Identify which cell holds the provided text, then report its [X, Y] central coordinate. 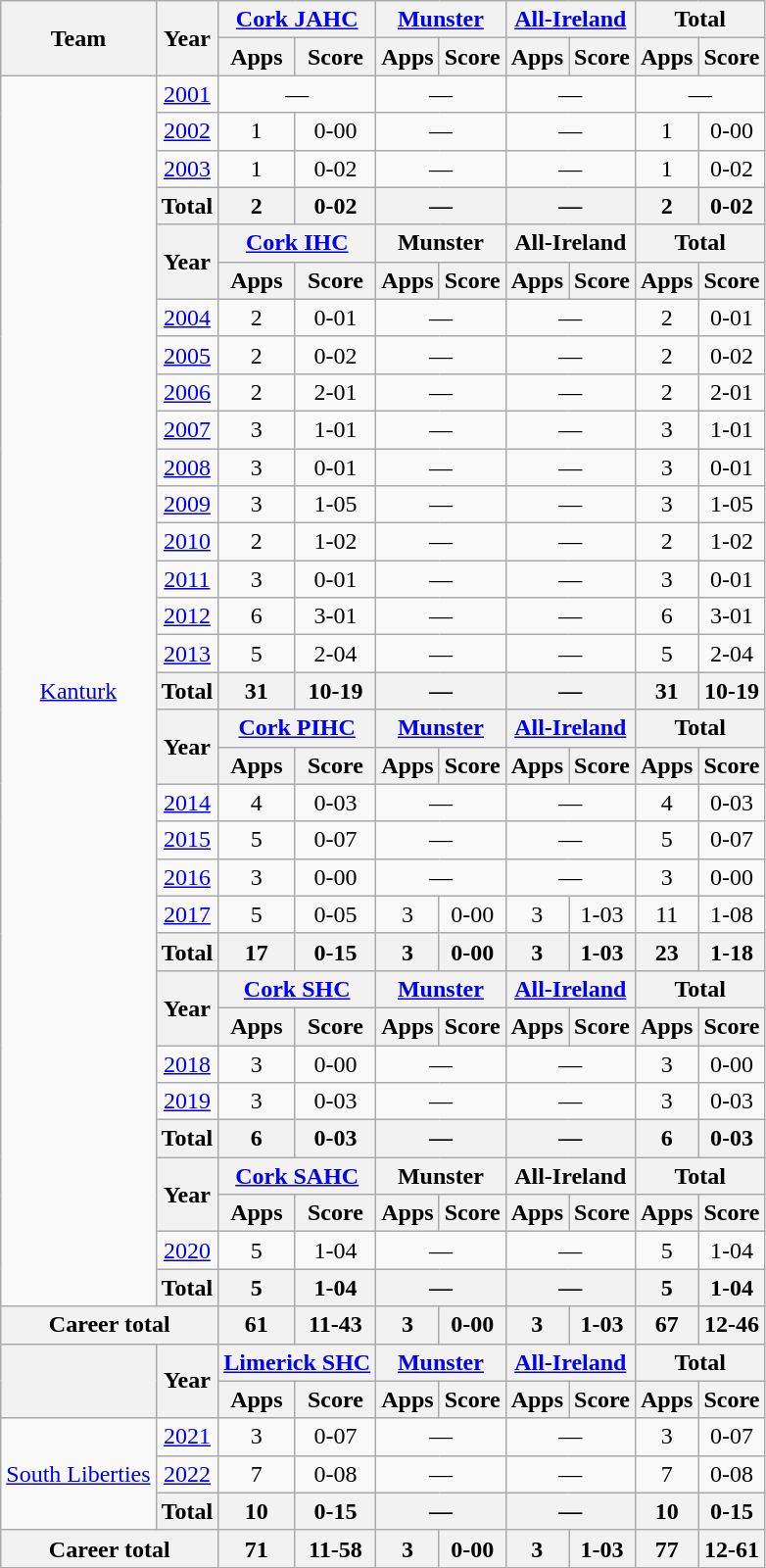
2014 [187, 803]
77 [666, 1548]
2006 [187, 392]
2015 [187, 840]
2002 [187, 131]
71 [257, 1548]
11 [666, 914]
2019 [187, 1102]
23 [666, 952]
67 [666, 1325]
2009 [187, 505]
11-43 [335, 1325]
Limerick SHC [298, 1362]
2021 [187, 1437]
2003 [187, 169]
61 [257, 1325]
17 [257, 952]
2016 [187, 877]
Cork JAHC [298, 20]
2017 [187, 914]
Cork SHC [298, 989]
12-61 [732, 1548]
2018 [187, 1063]
2012 [187, 616]
Kanturk [78, 691]
2001 [187, 94]
2004 [187, 318]
1-08 [732, 914]
2010 [187, 542]
0-05 [335, 914]
2013 [187, 654]
2020 [187, 1250]
Cork SAHC [298, 1176]
Team [78, 38]
2007 [187, 429]
2022 [187, 1474]
2008 [187, 467]
South Liberties [78, 1474]
Cork PIHC [298, 728]
12-46 [732, 1325]
11-58 [335, 1548]
2005 [187, 355]
2011 [187, 579]
1-18 [732, 952]
Cork IHC [298, 243]
